Extract the [x, y] coordinate from the center of the cell holding the provided text.  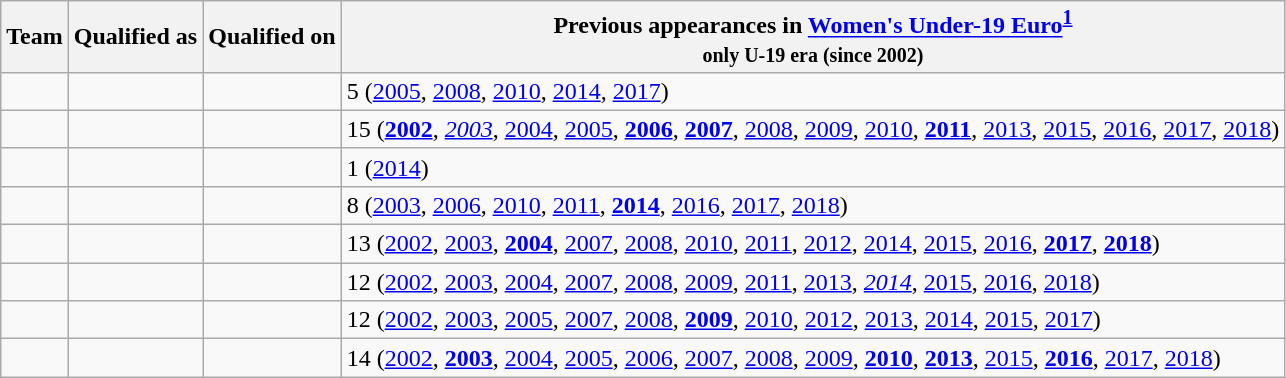
5 (2005, 2008, 2010, 2014, 2017) [813, 91]
13 (2002, 2003, 2004, 2007, 2008, 2010, 2011, 2012, 2014, 2015, 2016, 2017, 2018) [813, 244]
12 (2002, 2003, 2004, 2007, 2008, 2009, 2011, 2013, 2014, 2015, 2016, 2018) [813, 282]
Previous appearances in Women's Under-19 Euro1only U-19 era (since 2002) [813, 37]
8 (2003, 2006, 2010, 2011, 2014, 2016, 2017, 2018) [813, 205]
15 (2002, 2003, 2004, 2005, 2006, 2007, 2008, 2009, 2010, 2011, 2013, 2015, 2016, 2017, 2018) [813, 129]
12 (2002, 2003, 2005, 2007, 2008, 2009, 2010, 2012, 2013, 2014, 2015, 2017) [813, 320]
Qualified as [135, 37]
1 (2014) [813, 167]
Qualified on [272, 37]
Team [35, 37]
14 (2002, 2003, 2004, 2005, 2006, 2007, 2008, 2009, 2010, 2013, 2015, 2016, 2017, 2018) [813, 358]
